Find where the given text appears and provide that cell's center as (x, y) coordinate. 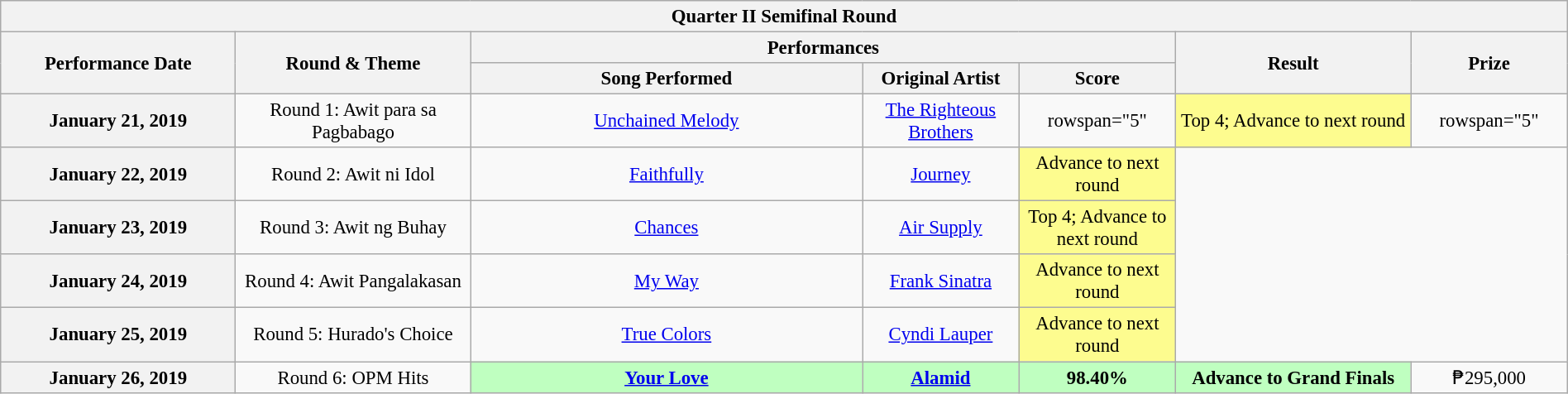
₱295,000 (1489, 377)
Result (1293, 63)
Round 1: Awit para sa Pagbabago (353, 121)
Cyndi Lauper (941, 334)
Song Performed (667, 79)
Quarter II Semifinal Round (784, 17)
January 21, 2019 (118, 121)
Round 2: Awit ni Idol (353, 174)
Your Love (667, 377)
Performances (824, 48)
January 22, 2019 (118, 174)
January 26, 2019 (118, 377)
Round 6: OPM Hits (353, 377)
Advance to Grand Finals (1293, 377)
True Colors (667, 334)
Round 5: Hurado's Choice (353, 334)
Performance Date (118, 63)
Air Supply (941, 228)
Original Artist (941, 79)
January 25, 2019 (118, 334)
Unchained Melody (667, 121)
Alamid (941, 377)
Chances (667, 228)
Frank Sinatra (941, 281)
Round 4: Awit Pangalakasan (353, 281)
Score (1097, 79)
98.40% (1097, 377)
My Way (667, 281)
Prize (1489, 63)
January 24, 2019 (118, 281)
Round & Theme (353, 63)
January 23, 2019 (118, 228)
Round 3: Awit ng Buhay (353, 228)
The Righteous Brothers (941, 121)
Faithfully (667, 174)
Journey (941, 174)
